Return (x, y) of the center of cell containing provided text 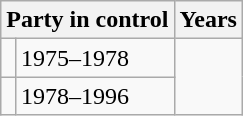
Party in control (88, 20)
1978–1996 (94, 96)
Years (208, 20)
1975–1978 (94, 58)
